Provide the [X, Y] coordinate of the cell's center where the given text is located.  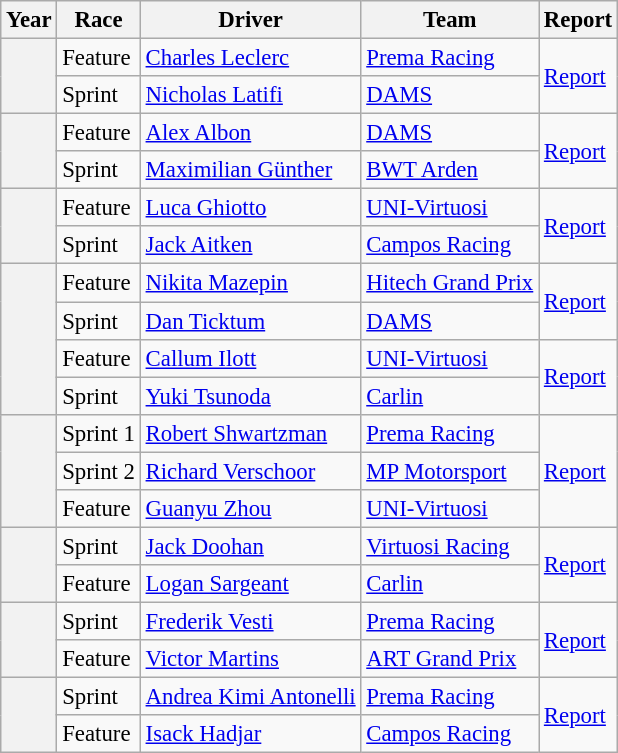
Yuki Tsunoda [250, 396]
Frederik Vesti [250, 621]
MP Motorsport [450, 471]
Isack Hadjar [250, 734]
Victor Martins [250, 659]
Nicholas Latifi [250, 95]
Jack Aitken [250, 245]
Luca Ghiotto [250, 208]
Andrea Kimi Antonelli [250, 697]
ART Grand Prix [450, 659]
Race [98, 20]
Hitech Grand Prix [450, 283]
Alex Albon [250, 133]
Jack Doohan [250, 546]
Driver [250, 20]
Year [29, 20]
Maximilian Günther [250, 170]
Sprint 2 [98, 471]
Richard Verschoor [250, 471]
Logan Sargeant [250, 584]
Sprint 1 [98, 433]
Nikita Mazepin [250, 283]
Callum Ilott [250, 358]
BWT Arden [450, 170]
Guanyu Zhou [250, 509]
Robert Shwartzman [250, 433]
Dan Ticktum [250, 321]
Team [450, 20]
Charles Leclerc [250, 58]
Virtuosi Racing [450, 546]
